Pinpoint the cell where the given text exists, returning its [X, Y] midpoint coordinate. 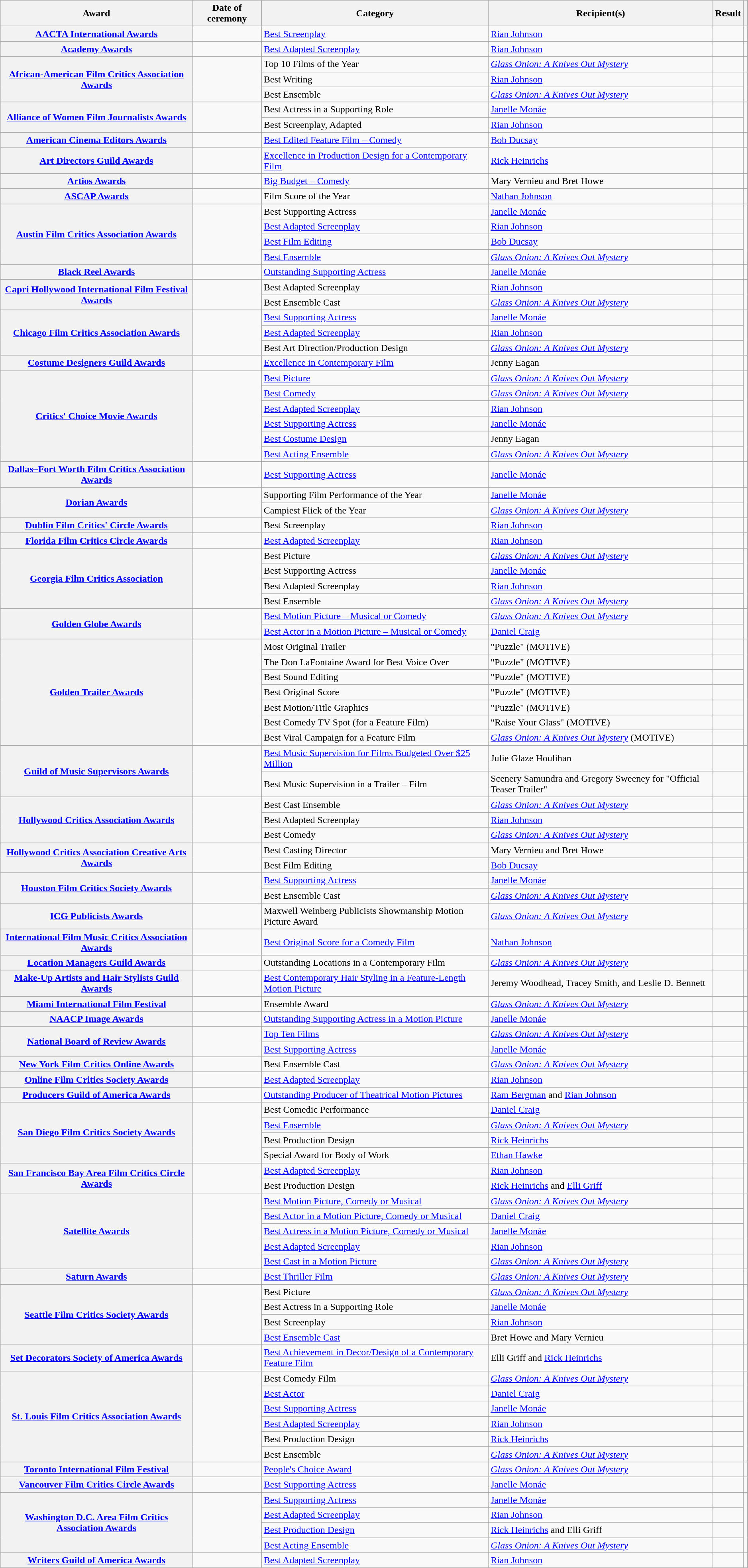
Category [375, 14]
Best Thriller Film [375, 1277]
Chicago Film Critics Association Awards [96, 333]
Big Budget – Comedy [375, 181]
Bret Howe and Mary Vernieu [601, 1337]
Make-Up Artists and Hair Stylists Guild Awards [96, 983]
San Diego Film Critics Society Awards [96, 1133]
Best Edited Feature Film – Comedy [375, 140]
Outstanding Supporting Actress in a Motion Picture [375, 1019]
Excellence in Contemporary Film [375, 363]
Ram Bergman and Rian Johnson [601, 1095]
Best Original Score [375, 692]
Best Cast in a Motion Picture [375, 1262]
Best Cast Ensemble [375, 805]
African-American Film Critics Association Awards [96, 79]
Outstanding Supporting Actress [375, 272]
Best Contemporary Hair Styling in a Feature-Length Motion Picture [375, 983]
Outstanding Producer of Theatrical Motion Pictures [375, 1095]
ICG Publicists Awards [96, 916]
Critics' Choice Movie Awards [96, 416]
Artios Awards [96, 181]
Julie Glaze Houlihan [601, 759]
Austin Film Critics Association Awards [96, 234]
Georgia Film Critics Association [96, 578]
Vancouver Film Critics Circle Awards [96, 1484]
Best Music Supervision in a Trailer – Film [375, 784]
San Francisco Bay Area Film Critics Circle Awards [96, 1178]
Producers Guild of America Awards [96, 1095]
Best Actress in a Motion Picture, Comedy or Musical [375, 1231]
Scenery Samundra and Gregory Sweeney for "Official Teaser Trailer" [601, 784]
National Board of Review Awards [96, 1042]
Outstanding Locations in a Contemporary Film [375, 962]
Best Motion Picture – Musical or Comedy [375, 616]
Special Award for Body of Work [375, 1155]
Best Writing [375, 79]
Costume Designers Guild Awards [96, 363]
Jeremy Woodhead, Tracey Smith, and Leslie D. Bennett [601, 983]
Best Actor in a Motion Picture – Musical or Comedy [375, 631]
Golden Globe Awards [96, 624]
Location Managers Guild Awards [96, 962]
Golden Trailer Awards [96, 692]
Houston Film Critics Society Awards [96, 888]
Result [728, 14]
AACTA International Awards [96, 34]
ASCAP Awards [96, 196]
Best Actor [375, 1394]
Set Decorators Society of America Awards [96, 1358]
Excellence in Production Design for a Contemporary Film [375, 160]
Top Ten Films [375, 1034]
Date of ceremony [227, 14]
Best Art Direction/Production Design [375, 348]
Best Motion Picture, Comedy or Musical [375, 1201]
Glass Onion: A Knives Out Mystery (MOTIVE) [601, 738]
Ensemble Award [375, 1004]
Top 10 Films of the Year [375, 64]
International Film Music Critics Association Awards [96, 942]
Best Actor in a Motion Picture, Comedy or Musical [375, 1216]
Academy Awards [96, 49]
Guild of Music Supervisors Awards [96, 771]
Best Music Supervision for Films Budgeted Over $25 Million [375, 759]
Film Score of the Year [375, 196]
Best Original Score for a Comedy Film [375, 942]
Best Sound Editing [375, 677]
Florida Film Critics Circle Awards [96, 541]
St. Louis Film Critics Association Awards [96, 1416]
Best Comedy TV Spot (for a Feature Film) [375, 723]
Elli Griff and Rick Heinrichs [601, 1358]
The Don LaFontaine Award for Best Voice Over [375, 662]
Dorian Awards [96, 503]
Washington D.C. Area Film Critics Association Awards [96, 1523]
Seattle Film Critics Society Awards [96, 1315]
Ethan Hawke [601, 1155]
New York Film Critics Online Awards [96, 1064]
Supporting Film Performance of the Year [375, 495]
Art Directors Guild Awards [96, 160]
Recipient(s) [601, 14]
Campiest Flick of the Year [375, 510]
Award [96, 14]
Black Reel Awards [96, 272]
Dublin Film Critics' Circle Awards [96, 525]
Miami International Film Festival [96, 1004]
Capri Hollywood International Film Festival Awards [96, 295]
Online Film Critics Society Awards [96, 1080]
People's Choice Award [375, 1469]
Satellite Awards [96, 1231]
Best Achievement in Decor/Design of a Contemporary Feature Film [375, 1358]
Alliance of Women Film Journalists Awards [96, 117]
American Cinema Editors Awards [96, 140]
Best Costume Design [375, 439]
Hollywood Critics Association Creative Arts Awards [96, 858]
Best Viral Campaign for a Feature Film [375, 738]
Best Comedy Film [375, 1378]
Best Screenplay, Adapted [375, 125]
Hollywood Critics Association Awards [96, 820]
Maxwell Weinberg Publicists Showmanship Motion Picture Award [375, 916]
"Raise Your Glass" (MOTIVE) [601, 723]
Most Original Trailer [375, 647]
Writers Guild of America Awards [96, 1560]
Best Comedic Performance [375, 1110]
Toronto International Film Festival [96, 1469]
Dallas–Fort Worth Film Critics Association Awards [96, 475]
Best Casting Director [375, 850]
NAACP Image Awards [96, 1019]
Best Motion/Title Graphics [375, 707]
Saturn Awards [96, 1277]
